From the cell containing the given text, extract its center point as [X, Y] coordinate. 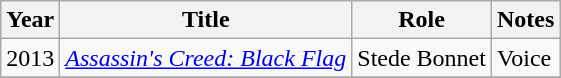
2013 [30, 58]
Year [30, 20]
Role [422, 20]
Stede Bonnet [422, 58]
Title [206, 20]
Assassin's Creed: Black Flag [206, 58]
Voice [525, 58]
Notes [525, 20]
